Provide the [x, y] coordinate of the cell's center where the given text is located.  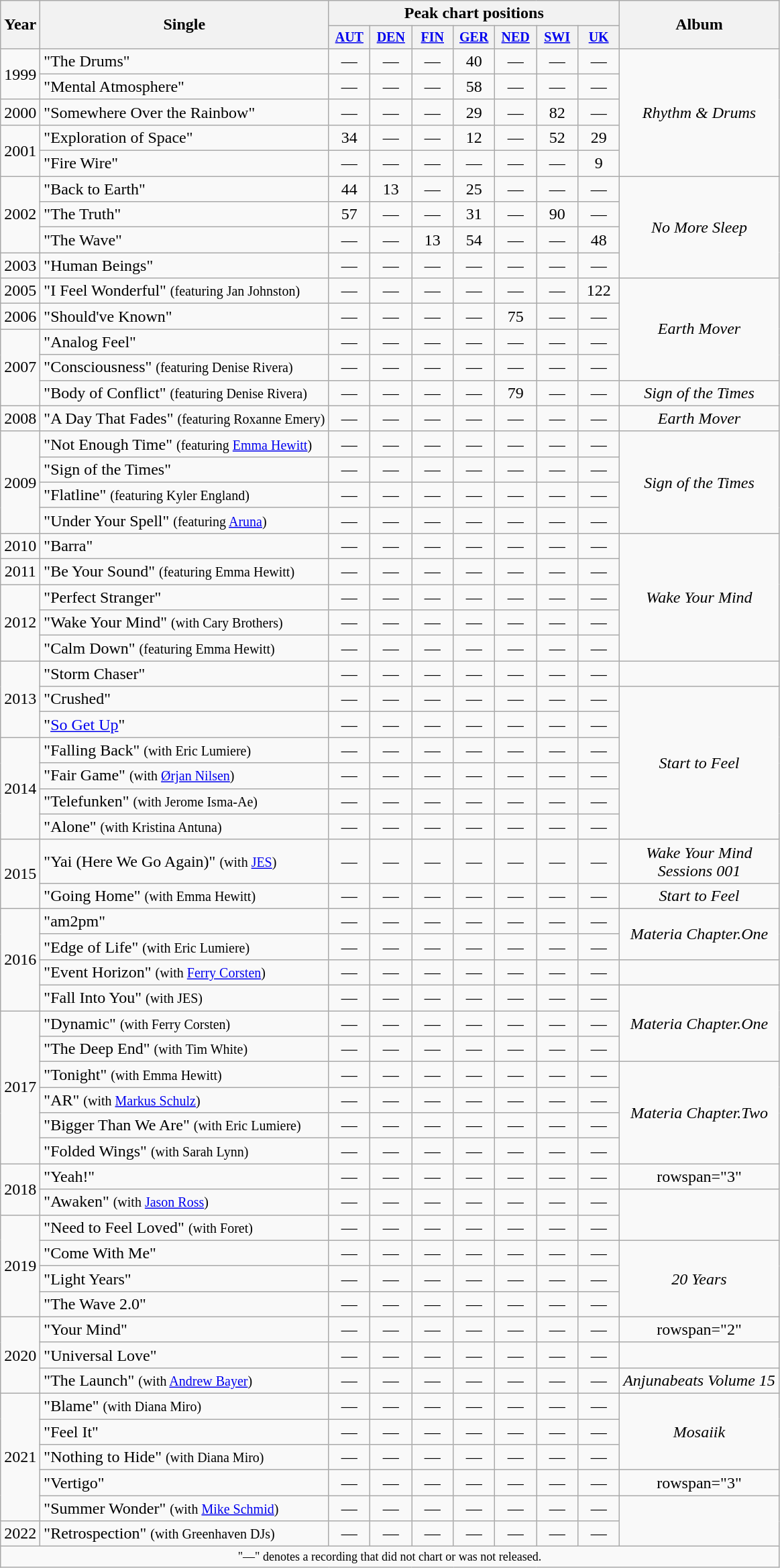
UK [599, 38]
"The Truth" [184, 215]
No More Sleep [700, 227]
57 [349, 215]
"Consciousness" (featuring Denise Rivera) [184, 367]
"I Feel Wonderful" (featuring Jan Johnston) [184, 291]
2016 [20, 959]
2003 [20, 265]
44 [349, 189]
"A Day That Fades" (featuring Roxanne Emery) [184, 418]
"Be Your Sound" (featuring Emma Hewitt) [184, 572]
"Somewhere Over the Rainbow" [184, 112]
Anjunabeats Volume 15 [700, 1380]
"Crushed" [184, 699]
Album [700, 25]
2001 [20, 150]
2010 [20, 546]
"Come With Me" [184, 1253]
31 [474, 215]
"Body of Conflict" (featuring Denise Rivera) [184, 393]
20 Years [700, 1278]
2021 [20, 1457]
34 [349, 137]
"Mental Atmosphere" [184, 86]
Single [184, 25]
"The Drums" [184, 61]
"Alone" (with Kristina Antuna) [184, 827]
"Dynamic" (with Ferry Corsten) [184, 1024]
2017 [20, 1087]
25 [474, 189]
12 [474, 137]
"Edge of Life" (with Eric Lumiere) [184, 947]
"Barra" [184, 546]
2018 [20, 1189]
"Bigger Than We Are" (with Eric Lumiere) [184, 1126]
"Exploration of Space" [184, 137]
"The Wave" [184, 240]
"Vertigo" [184, 1483]
SWI [557, 38]
2012 [20, 623]
122 [599, 291]
2013 [20, 699]
79 [516, 393]
"Yeah!" [184, 1177]
"Event Horizon" (with Ferry Corsten) [184, 972]
Year [20, 25]
2020 [20, 1355]
"Fire Wire" [184, 164]
"The Launch" (with Andrew Bayer) [184, 1380]
"Feel It" [184, 1432]
"So Get Up" [184, 725]
"The Deep End" (with Tim White) [184, 1049]
"Analog Feel" [184, 342]
"The Wave 2.0" [184, 1304]
Wake Your MindSessions 001 [700, 861]
"Flatline" (featuring Kyler England) [184, 495]
2008 [20, 418]
"Yai (Here We Go Again)" (with JES) [184, 861]
2015 [20, 874]
"Need to Feel Loved" (with Foret) [184, 1227]
"—" denotes a recording that did not chart or was not released. [390, 1557]
rowspan="2" [700, 1329]
"AR" (with Markus Schulz) [184, 1100]
"Tonight" (with Emma Hewitt) [184, 1075]
FIN [433, 38]
Rhythm & Drums [700, 112]
54 [474, 240]
"Telefunken" (with Jerome Isma-Ae) [184, 801]
75 [516, 316]
"Should've Known" [184, 316]
"Fair Game" (with Ørjan Nilsen) [184, 776]
2011 [20, 572]
Mosaiik [700, 1432]
58 [474, 86]
2000 [20, 112]
DEN [391, 38]
1999 [20, 74]
"Folded Wings" (with Sarah Lynn) [184, 1151]
2022 [20, 1534]
2007 [20, 367]
"Wake Your Mind" (with Cary Brothers) [184, 623]
"Nothing to Hide" (with Diana Miro) [184, 1457]
"Not Enough Time" (featuring Emma Hewitt) [184, 444]
Wake Your Mind [700, 597]
"Light Years" [184, 1278]
"am2pm" [184, 921]
40 [474, 61]
"Storm Chaser" [184, 674]
"Sign of the Times" [184, 469]
"Blame" (with Diana Miro) [184, 1406]
Materia Chapter.Two [700, 1113]
GER [474, 38]
"Human Beings" [184, 265]
Peak chart positions [474, 13]
NED [516, 38]
"Under Your Spell" (featuring Aruna) [184, 520]
"Falling Back" (with Eric Lumiere) [184, 750]
"Universal Love" [184, 1355]
2005 [20, 291]
52 [557, 137]
"Calm Down" (featuring Emma Hewitt) [184, 648]
2002 [20, 215]
"Retrospection" (with Greenhaven DJs) [184, 1534]
2009 [20, 482]
AUT [349, 38]
"Back to Earth" [184, 189]
"Awaken" (with Jason Ross) [184, 1202]
82 [557, 112]
48 [599, 240]
"Your Mind" [184, 1329]
2006 [20, 316]
2019 [20, 1266]
"Going Home" (with Emma Hewitt) [184, 896]
90 [557, 215]
"Summer Wonder" (with Mike Schmid) [184, 1508]
2014 [20, 788]
"Perfect Stranger" [184, 597]
"Fall Into You" (with JES) [184, 998]
9 [599, 164]
